Identify which cell holds the provided text, then report its [x, y] central coordinate. 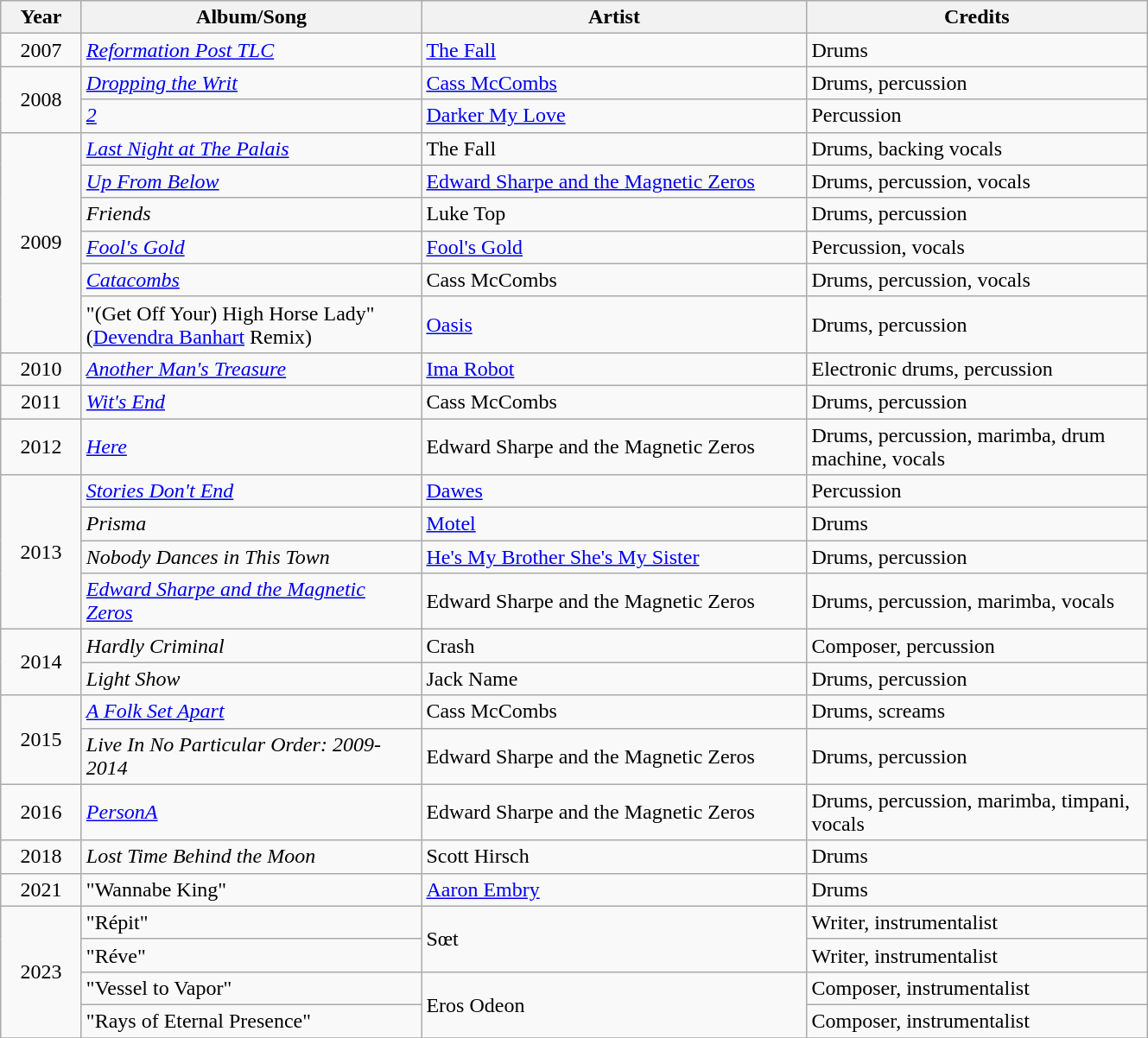
Dawes [614, 491]
Composer, percussion [977, 646]
2014 [41, 662]
2009 [41, 242]
Light Show [251, 679]
Wit's End [251, 402]
Catacombs [251, 280]
Year [41, 17]
Prisma [251, 524]
Here [251, 446]
Stories Don't End [251, 491]
Ima Robot [614, 369]
Aaron Embry [614, 889]
2 [251, 116]
2013 [41, 553]
Lost Time Behind the Moon [251, 857]
2011 [41, 402]
"Réve" [251, 955]
PersonA [251, 812]
Another Man's Treasure [251, 369]
Eros Odeon [614, 1004]
"Wannabe King" [251, 889]
Last Night at The Palais [251, 149]
2007 [41, 50]
Nobody Dances in This Town [251, 557]
Album/Song [251, 17]
2023 [41, 972]
Darker My Love [614, 116]
Drums, screams [977, 712]
Oasis [614, 325]
"(Get Off Your) High Horse Lady" (Devendra Banhart Remix) [251, 325]
2008 [41, 99]
Reformation Post TLC [251, 50]
Jack Name [614, 679]
Hardly Criminal [251, 646]
"Rays of Eternal Presence" [251, 1021]
2012 [41, 446]
Drums, percussion, marimba, drum machine, vocals [977, 446]
Luke Top [614, 214]
Electronic drums, percussion [977, 369]
Artist [614, 17]
"Répit" [251, 922]
"Vessel to Vapor" [251, 988]
A Folk Set Apart [251, 712]
He's My Brother She's My Sister [614, 557]
Sœt [614, 939]
Drums, percussion, marimba, vocals [977, 601]
2015 [41, 739]
Scott Hirsch [614, 857]
2010 [41, 369]
Friends [251, 214]
2021 [41, 889]
Crash [614, 646]
2018 [41, 857]
Credits [977, 17]
Drums, percussion, marimba, timpani, vocals [977, 812]
Live In No Particular Order: 2009-2014 [251, 756]
2016 [41, 812]
Dropping the Writ [251, 83]
Percussion, vocals [977, 247]
Motel [614, 524]
Drums, backing vocals [977, 149]
Up From Below [251, 181]
